For the text-containing cell, return its midpoint in [X, Y] coordinate format. 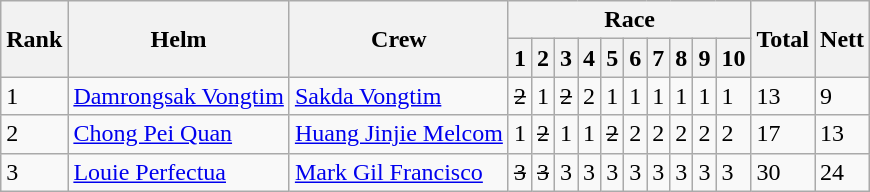
4 [590, 58]
17 [783, 134]
8 [682, 58]
Helm [179, 39]
Mark Gil Francisco [398, 172]
10 [734, 58]
Sakda Vongtim [398, 96]
6 [636, 58]
24 [842, 172]
Chong Pei Quan [179, 134]
7 [658, 58]
Rank [34, 39]
Race [630, 20]
Louie Perfectua [179, 172]
Crew [398, 39]
30 [783, 172]
Huang Jinjie Melcom [398, 134]
5 [612, 58]
Damrongsak Vongtim [179, 96]
Total [783, 39]
Nett [842, 39]
